Identify which cell holds the provided text, then report its (X, Y) central coordinate. 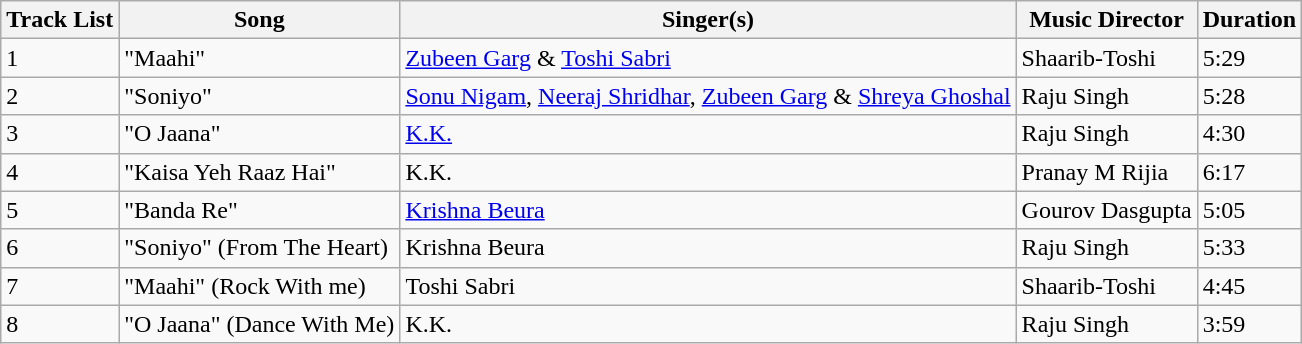
"O Jaana" (260, 134)
3 (60, 134)
"Soniyo" (From The Heart) (260, 248)
8 (60, 324)
4:30 (1249, 134)
1 (60, 58)
5:28 (1249, 96)
"Banda Re" (260, 210)
"O Jaana" (Dance With Me) (260, 324)
Gourov Dasgupta (1106, 210)
"Kaisa Yeh Raaz Hai" (260, 172)
Duration (1249, 20)
Sonu Nigam, Neeraj Shridhar, Zubeen Garg & Shreya Ghoshal (708, 96)
2 (60, 96)
5:33 (1249, 248)
Track List (60, 20)
Song (260, 20)
7 (60, 286)
3:59 (1249, 324)
Singer(s) (708, 20)
"Soniyo" (260, 96)
6 (60, 248)
4 (60, 172)
5 (60, 210)
"Maahi" (260, 58)
6:17 (1249, 172)
Pranay M Rijia (1106, 172)
"Maahi" (Rock With me) (260, 286)
Zubeen Garg & Toshi Sabri (708, 58)
4:45 (1249, 286)
Toshi Sabri (708, 286)
5:05 (1249, 210)
Music Director (1106, 20)
5:29 (1249, 58)
